Scan for the cell matching the given text and deliver its [x, y] coordinate at center. 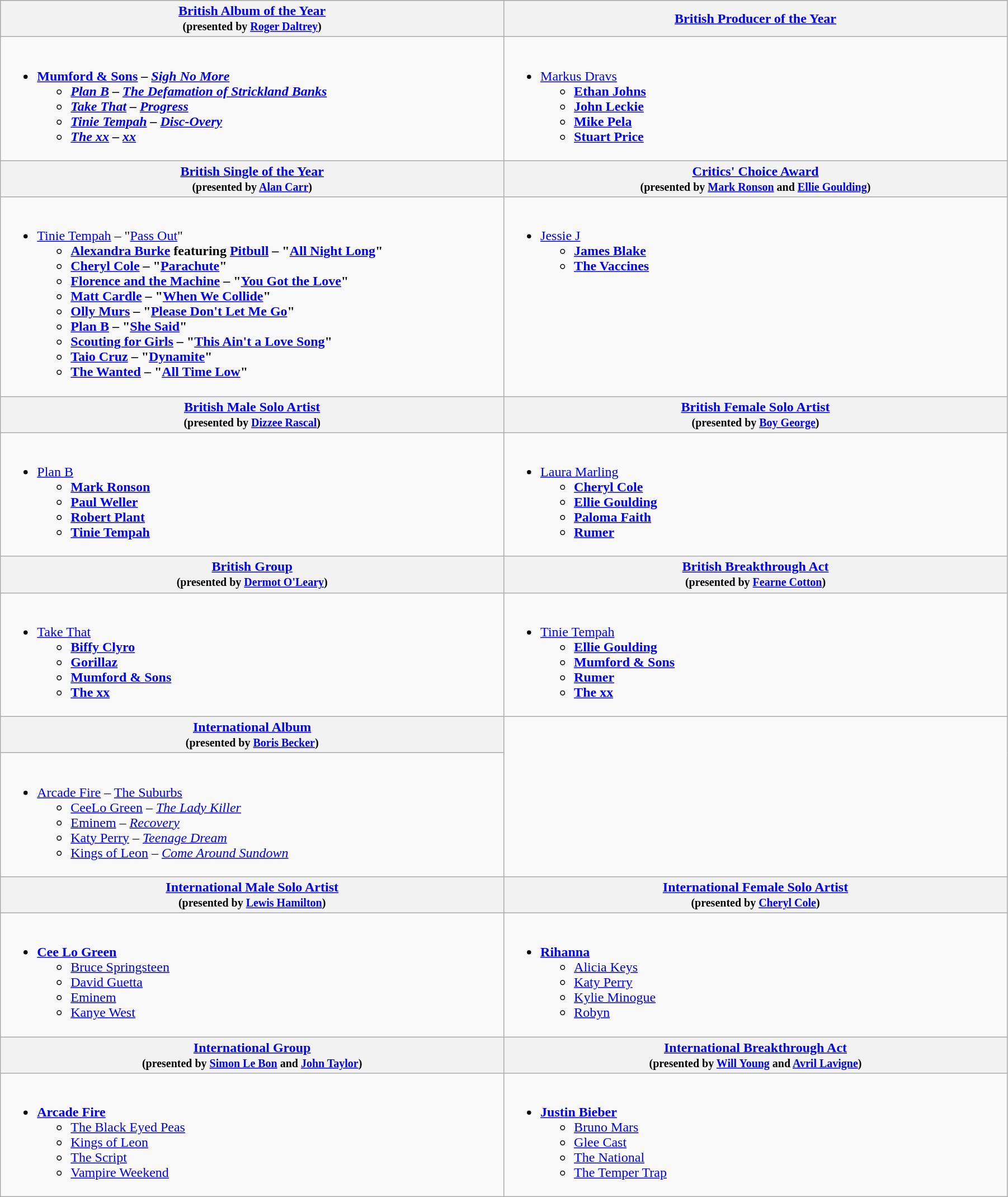
British Album of the Year(presented by Roger Daltrey) [252, 19]
Critics' Choice Award(presented by Mark Ronson and Ellie Goulding) [756, 179]
British Male Solo Artist(presented by Dizzee Rascal) [252, 414]
Mumford & Sons – Sigh No MorePlan B – The Defamation of Strickland BanksTake That – ProgressTinie Tempah – Disc-OveryThe xx – xx [252, 98]
RihannaAlicia KeysKaty PerryKylie MinogueRobyn [756, 975]
Arcade FireThe Black Eyed PeasKings of LeonThe ScriptVampire Weekend [252, 1135]
Jessie JJames BlakeThe Vaccines [756, 297]
Cee Lo GreenBruce SpringsteenDavid GuettaEminemKanye West [252, 975]
International Male Solo Artist(presented by Lewis Hamilton) [252, 894]
International Female Solo Artist(presented by Cheryl Cole) [756, 894]
British Breakthrough Act(presented by Fearne Cotton) [756, 574]
Markus DravsEthan JohnsJohn LeckieMike PelaStuart Price [756, 98]
International Group(presented by Simon Le Bon and John Taylor) [252, 1054]
British Producer of the Year [756, 19]
Take ThatBiffy ClyroGorillazMumford & SonsThe xx [252, 655]
Tinie TempahEllie GouldingMumford & SonsRumerThe xx [756, 655]
British Single of the Year(presented by Alan Carr) [252, 179]
Justin BieberBruno MarsGlee CastThe NationalThe Temper Trap [756, 1135]
International Breakthrough Act(presented by Will Young and Avril Lavigne) [756, 1054]
International Album(presented by Boris Becker) [252, 734]
British Group(presented by Dermot O'Leary) [252, 574]
Plan BMark RonsonPaul WellerRobert PlantTinie Tempah [252, 495]
British Female Solo Artist(presented by Boy George) [756, 414]
Arcade Fire – The SuburbsCeeLo Green – The Lady KillerEminem – RecoveryKaty Perry – Teenage DreamKings of Leon – Come Around Sundown [252, 815]
Laura MarlingCheryl ColeEllie GouldingPaloma FaithRumer [756, 495]
